Identify which cell holds the provided text, then report its [x, y] central coordinate. 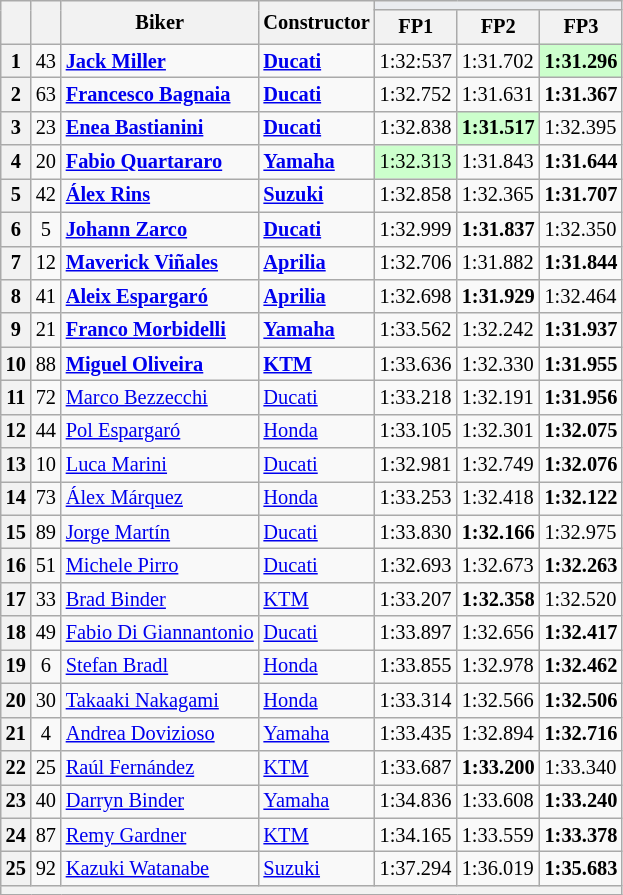
1:32.838 [416, 128]
1:32.263 [582, 565]
1:31.882 [498, 263]
15 [16, 532]
1:32.656 [498, 633]
1 [16, 61]
1:32.191 [498, 397]
Jorge Martín [160, 532]
72 [46, 397]
Remy Gardner [160, 835]
Constructor [317, 22]
30 [46, 700]
1:31.367 [582, 94]
1:34.165 [416, 835]
63 [46, 94]
FP3 [582, 27]
Brad Binder [160, 599]
1:32.506 [582, 700]
43 [46, 61]
88 [46, 364]
9 [16, 330]
16 [16, 565]
24 [16, 835]
1:33.608 [498, 801]
1:32.566 [498, 700]
Raúl Fernández [160, 767]
1:33.207 [416, 599]
FP2 [498, 27]
49 [46, 633]
1:33.378 [582, 835]
Fabio Quartararo [160, 162]
1:32.975 [582, 532]
1:32.520 [582, 599]
1:33.200 [498, 767]
1:32.999 [416, 229]
1:32.301 [498, 431]
1:32.166 [498, 532]
Álex Rins [160, 195]
Takaaki Nakagami [160, 700]
1:32.981 [416, 465]
1:33.340 [582, 767]
1:32.978 [498, 666]
19 [16, 666]
13 [16, 465]
Darryn Binder [160, 801]
1:33.562 [416, 330]
1:32.418 [498, 498]
1:31.631 [498, 94]
1:33.240 [582, 801]
1:32.749 [498, 465]
Johann Zarco [160, 229]
Francesco Bagnaia [160, 94]
44 [46, 431]
1:31.517 [498, 128]
1:32.075 [582, 431]
1:32.706 [416, 263]
73 [46, 498]
1:31.702 [498, 61]
1:31.844 [582, 263]
8 [16, 296]
Kazuki Watanabe [160, 868]
Biker [160, 22]
1:33.830 [416, 532]
Stefan Bradl [160, 666]
1:32.242 [498, 330]
1:32.464 [582, 296]
1:32.752 [416, 94]
51 [46, 565]
1:32.462 [582, 666]
1:33.435 [416, 734]
1:33.855 [416, 666]
Franco Morbidelli [160, 330]
1:36.019 [498, 868]
1:31.956 [582, 397]
40 [46, 801]
1:32.076 [582, 465]
41 [46, 296]
Álex Márquez [160, 498]
Pol Espargaró [160, 431]
Miguel Oliveira [160, 364]
87 [46, 835]
Enea Bastianini [160, 128]
1:31.707 [582, 195]
2 [16, 94]
1:31.937 [582, 330]
Maverick Viñales [160, 263]
1:31.955 [582, 364]
17 [16, 599]
1:32.693 [416, 565]
1:33.314 [416, 700]
1:32.417 [582, 633]
11 [16, 397]
1:32.330 [498, 364]
Fabio Di Giannantonio [160, 633]
1:33.253 [416, 498]
1:31.837 [498, 229]
1:31.644 [582, 162]
1:33.218 [416, 397]
1:32.716 [582, 734]
1:33.636 [416, 364]
1:33.687 [416, 767]
1:32.894 [498, 734]
Michele Pirro [160, 565]
1:32.395 [582, 128]
Aleix Espargaró [160, 296]
1:31.929 [498, 296]
1:31.296 [582, 61]
1:32.122 [582, 498]
1:32.313 [416, 162]
3 [16, 128]
22 [16, 767]
18 [16, 633]
1:35.683 [582, 868]
Jack Miller [160, 61]
89 [46, 532]
Marco Bezzecchi [160, 397]
1:31.843 [498, 162]
1:32.358 [498, 599]
1:32.350 [582, 229]
1:32.673 [498, 565]
1:33.559 [498, 835]
1:37.294 [416, 868]
14 [16, 498]
FP1 [416, 27]
7 [16, 263]
1:33.897 [416, 633]
Luca Marini [160, 465]
33 [46, 599]
42 [46, 195]
Andrea Dovizioso [160, 734]
1:33.105 [416, 431]
1:32.858 [416, 195]
1:32:537 [416, 61]
1:32.698 [416, 296]
1:34.836 [416, 801]
1:32.365 [498, 195]
92 [46, 868]
